For the text-containing cell, return its midpoint in (X, Y) coordinate format. 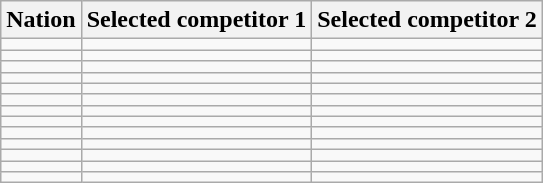
Selected competitor 2 (428, 20)
Nation (41, 20)
Selected competitor 1 (196, 20)
